For the text-containing cell, return its midpoint in (X, Y) coordinate format. 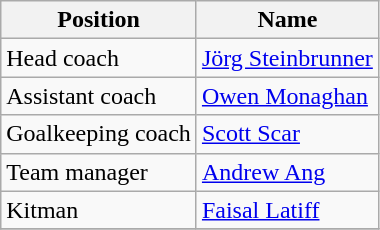
Owen Monaghan (287, 96)
Scott Scar (287, 134)
Assistant coach (99, 96)
Andrew Ang (287, 172)
Faisal Latiff (287, 210)
Head coach (99, 58)
Team manager (99, 172)
Jörg Steinbrunner (287, 58)
Position (99, 20)
Kitman (99, 210)
Name (287, 20)
Goalkeeping coach (99, 134)
